Locate the cell with the specified text and output its [X, Y] center coordinate. 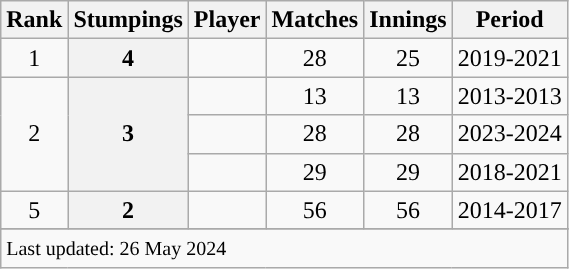
2014-2017 [510, 210]
3 [128, 134]
1 [34, 58]
Last updated: 26 May 2024 [284, 248]
2019-2021 [510, 58]
Innings [408, 20]
2018-2021 [510, 172]
2023-2024 [510, 134]
Player [227, 20]
5 [34, 210]
Period [510, 20]
25 [408, 58]
Rank [34, 20]
2013-2013 [510, 96]
Matches [315, 20]
Stumpings [128, 20]
4 [128, 58]
